From the cell containing the given text, extract its center point as (x, y) coordinate. 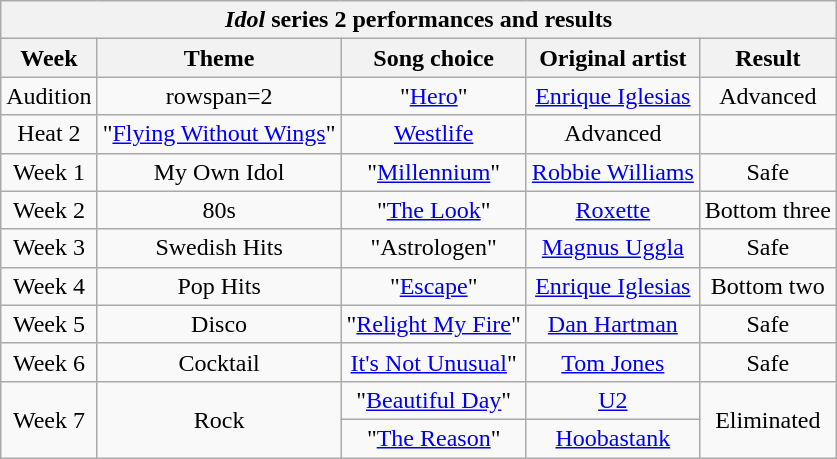
"Hero" (434, 96)
Week 6 (49, 362)
It's Not Unusual" (434, 362)
Heat 2 (49, 134)
Robbie Williams (612, 172)
Week 7 (49, 419)
Week 4 (49, 286)
Tom Jones (612, 362)
Idol series 2 performances and results (419, 20)
My Own Idol (219, 172)
U2 (612, 400)
Bottom two (768, 286)
Disco (219, 324)
Week (49, 58)
Rock (219, 419)
"Escape" (434, 286)
Pop Hits (219, 286)
Hoobastank (612, 438)
Eliminated (768, 419)
80s (219, 210)
Result (768, 58)
Week 5 (49, 324)
"Relight My Fire" (434, 324)
Bottom three (768, 210)
rowspan=2 (219, 96)
"Beautiful Day" (434, 400)
Audition (49, 96)
Theme (219, 58)
Song choice (434, 58)
Original artist (612, 58)
"The Look" (434, 210)
Week 2 (49, 210)
Magnus Uggla (612, 248)
Dan Hartman (612, 324)
"The Reason" (434, 438)
Swedish Hits (219, 248)
"Flying Without Wings" (219, 134)
"Astrologen" (434, 248)
Cocktail (219, 362)
"Millennium" (434, 172)
Week 1 (49, 172)
Roxette (612, 210)
Week 3 (49, 248)
Westlife (434, 134)
